Provide the (X, Y) coordinate of the cell's center where the given text is located.  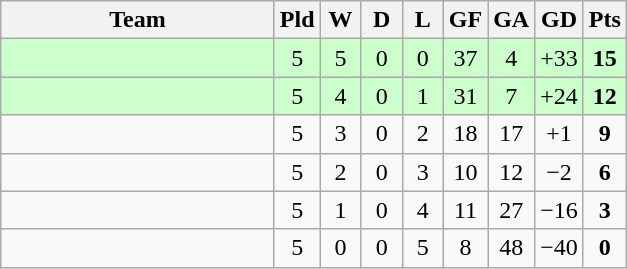
31 (465, 96)
Team (138, 20)
GD (560, 20)
GF (465, 20)
Pld (297, 20)
+33 (560, 58)
10 (465, 172)
9 (604, 134)
7 (512, 96)
18 (465, 134)
48 (512, 248)
−2 (560, 172)
37 (465, 58)
17 (512, 134)
−40 (560, 248)
L (422, 20)
W (340, 20)
27 (512, 210)
D (382, 20)
GA (512, 20)
8 (465, 248)
11 (465, 210)
15 (604, 58)
6 (604, 172)
+24 (560, 96)
Pts (604, 20)
−16 (560, 210)
+1 (560, 134)
